Detect which cell encompasses the target text, then output its [X, Y] center coordinate. 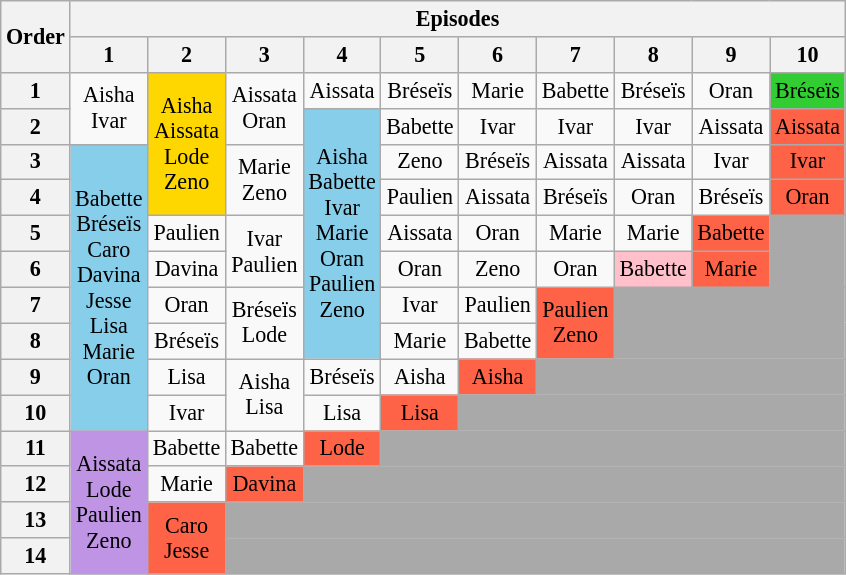
Episodes [458, 18]
MarieZeno [264, 180]
Lode [342, 448]
PaulienZeno [576, 323]
11 [36, 448]
IvarPaulien [264, 251]
13 [36, 520]
12 [36, 484]
Order [36, 36]
AissataLodePaulienZeno [109, 502]
BréseïsLode [264, 323]
AishaAissataLodeZeno [187, 144]
AissataOran [264, 108]
AishaLisa [264, 395]
AishaBabetteIvarMarieOranPaulienZeno [342, 234]
14 [36, 556]
CaroJesse [187, 538]
AishaIvar [109, 108]
BabetteBréseïsCaroDavinaJesseLisaMarieOran [109, 287]
